For the text-containing cell, return its midpoint in [X, Y] coordinate format. 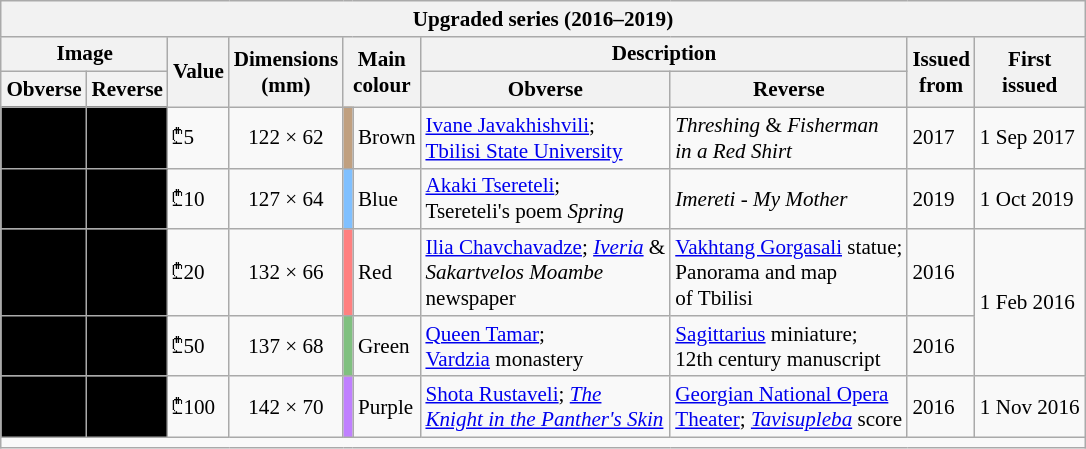
1 Nov 2016 [1030, 406]
Image [84, 54]
Ivane Javakhishvili;Tbilisi State University [545, 138]
1 Feb 2016 [1030, 302]
Georgian National OperaTheater; Tavisupleba score [788, 406]
Upgraded series (2016–2019) [542, 18]
Blue [386, 198]
Vakhtang Gorgasali statue;Panorama and mapof Tbilisi [788, 272]
Purple [386, 406]
127 × 64 [286, 198]
₾100 [198, 406]
₾50 [198, 346]
Akaki Tsereteli;Tsereteli's poem Spring [545, 198]
137 × 68 [286, 346]
Sagittarius miniature;12th century manuscript [788, 346]
Firstissued [1030, 72]
1 Oct 2019 [1030, 198]
Maincolour [382, 72]
Ilia Chavchavadze; Iveria &Sakartvelos Moambenewspaper [545, 272]
122 × 62 [286, 138]
₾10 [198, 198]
Queen Tamar;Vardzia monastery [545, 346]
Red [386, 272]
Threshing & Fishermanin a Red Shirt [788, 138]
2017 [940, 138]
Value [198, 72]
Brown [386, 138]
Imereti - My Mother [788, 198]
1 Sep 2017 [1030, 138]
Dimensions(mm) [286, 72]
132 × 66 [286, 272]
Shota Rustaveli; TheKnight in the Panther's Skin [545, 406]
142 × 70 [286, 406]
₾5 [198, 138]
Green [386, 346]
₾20 [198, 272]
2019 [940, 198]
Issuedfrom [940, 72]
Description [664, 54]
